Output the (x, y) coordinate of the center of the cell containing the given text.  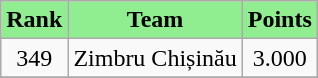
3.000 (280, 58)
349 (34, 58)
Rank (34, 20)
Points (280, 20)
Zimbru Chișinău (155, 58)
Team (155, 20)
